Find where the given text appears and provide that cell's center as [x, y] coordinate. 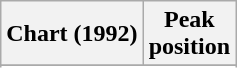
Peakposition [189, 34]
Chart (1992) [72, 34]
